Return the [X, Y] coordinate for the center point of the cell that contains the specified text.  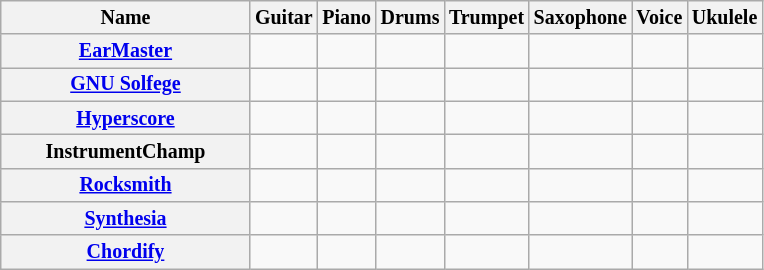
Synthesia [126, 218]
Ukulele [724, 18]
Trumpet [486, 18]
Drums [410, 18]
Hyperscore [126, 118]
GNU Solfege [126, 84]
Voice [660, 18]
Piano [346, 18]
Saxophone [580, 18]
Chordify [126, 252]
InstrumentChamp [126, 152]
EarMaster [126, 52]
Name [126, 18]
Rocksmith [126, 184]
Guitar [284, 18]
